Return (X, Y) of the center of cell containing provided text 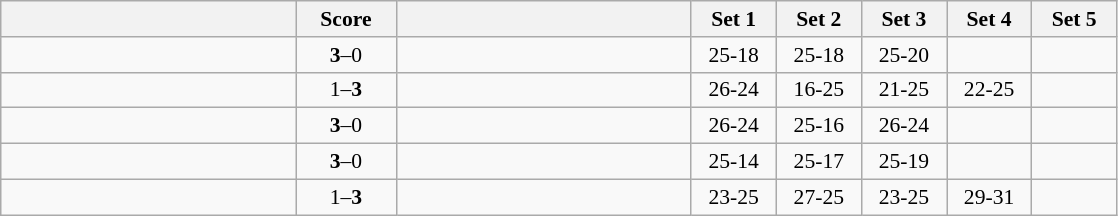
25-19 (904, 162)
21-25 (904, 90)
25-17 (818, 162)
29-31 (988, 197)
Set 1 (734, 19)
27-25 (818, 197)
Score (346, 19)
Set 5 (1074, 19)
Set 4 (988, 19)
22-25 (988, 90)
Set 3 (904, 19)
25-14 (734, 162)
Set 2 (818, 19)
16-25 (818, 90)
25-16 (818, 126)
25-20 (904, 55)
